Pinpoint the cell where the given text exists, returning its [x, y] midpoint coordinate. 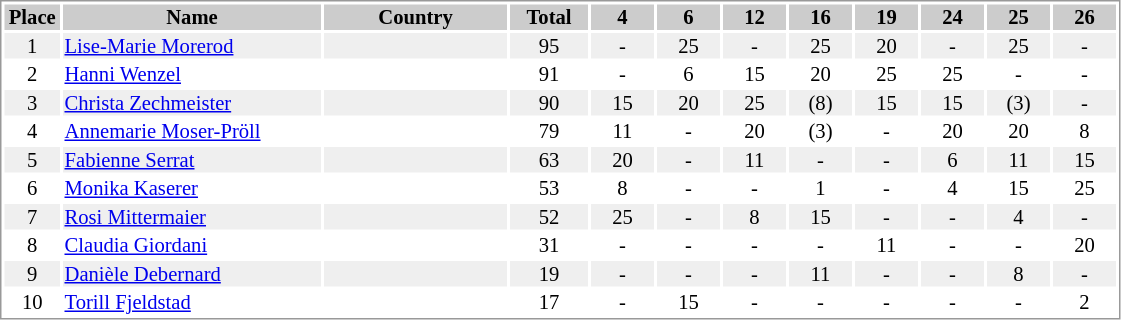
Total [549, 17]
5 [32, 160]
52 [549, 217]
31 [549, 245]
Country [416, 17]
26 [1084, 17]
17 [549, 303]
Claudia Giordani [192, 245]
Torill Fjeldstad [192, 303]
Rosi Mittermaier [192, 217]
95 [549, 46]
Name [192, 17]
79 [549, 131]
12 [754, 17]
63 [549, 160]
24 [952, 17]
7 [32, 217]
91 [549, 75]
(8) [820, 103]
90 [549, 103]
Place [32, 17]
53 [549, 189]
Christa Zechmeister [192, 103]
Annemarie Moser-Pröll [192, 131]
3 [32, 103]
Monika Kaserer [192, 189]
Fabienne Serrat [192, 160]
10 [32, 303]
Lise-Marie Morerod [192, 46]
Hanni Wenzel [192, 75]
Danièle Debernard [192, 274]
16 [820, 17]
9 [32, 274]
